Search for the cell housing the specified text and yield its [X, Y] center coordinate. 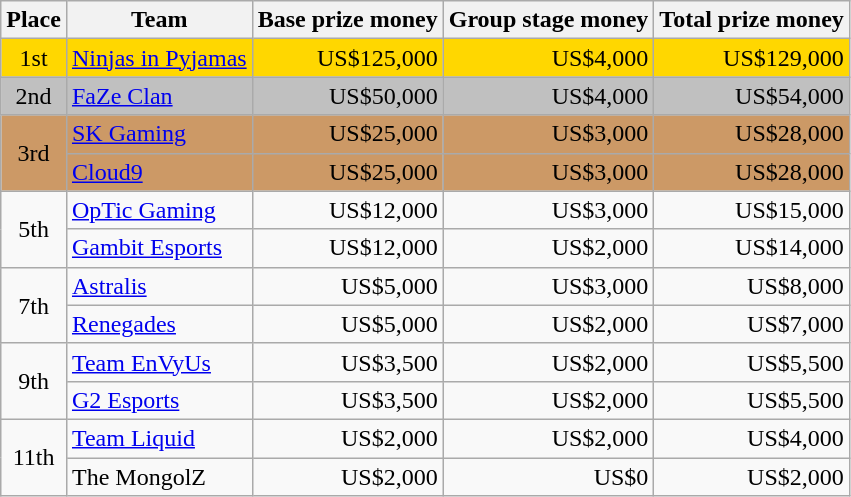
US$50,000 [348, 96]
11th [34, 457]
5th [34, 229]
2nd [34, 96]
Place [34, 20]
US$15,000 [752, 210]
7th [34, 305]
Team Liquid [159, 438]
US$54,000 [752, 96]
FaZe Clan [159, 96]
US$8,000 [752, 286]
Ninjas in Pyjamas [159, 58]
Group stage money [548, 20]
Team EnVyUs [159, 362]
OpTic Gaming [159, 210]
US$14,000 [752, 248]
G2 Esports [159, 400]
3rd [34, 153]
Gambit Esports [159, 248]
9th [34, 381]
Base prize money [348, 20]
Astralis [159, 286]
US$129,000 [752, 58]
1st [34, 58]
Cloud9 [159, 172]
The MongolZ [159, 477]
US$125,000 [348, 58]
Renegades [159, 324]
US$0 [548, 477]
Total prize money [752, 20]
US$7,000 [752, 324]
Team [159, 20]
SK Gaming [159, 134]
